From the cell containing the given text, extract its center point as (X, Y) coordinate. 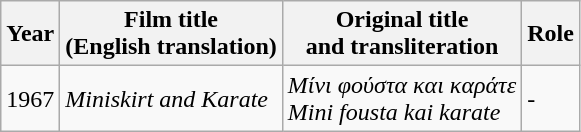
Μίνι φούστα και καράτεMini fousta kai karate (402, 98)
Film title(English translation) (171, 34)
Miniskirt and Karate (171, 98)
- (551, 98)
Original titleand transliteration (402, 34)
1967 (30, 98)
Role (551, 34)
Year (30, 34)
